Pinpoint the cell where the given text exists, returning its [X, Y] midpoint coordinate. 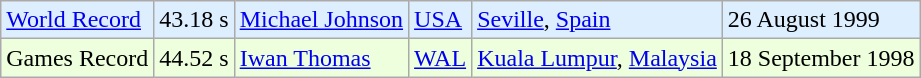
26 August 1999 [821, 20]
43.18 s [194, 20]
Games Record [78, 58]
Iwan Thomas [321, 58]
WAL [440, 58]
18 September 1998 [821, 58]
USA [440, 20]
Seville, Spain [598, 20]
Michael Johnson [321, 20]
World Record [78, 20]
Kuala Lumpur, Malaysia [598, 58]
44.52 s [194, 58]
